Scan for the cell matching the given text and deliver its (x, y) coordinate at center. 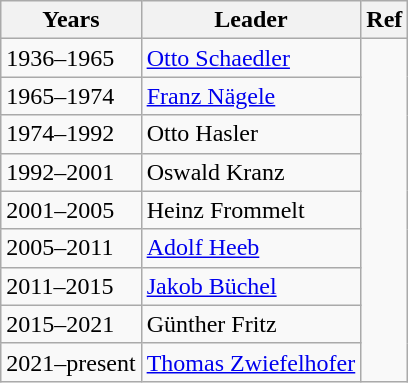
2011–2015 (71, 286)
Years (71, 20)
Günther Fritz (251, 324)
Adolf Heeb (251, 248)
Heinz Frommelt (251, 210)
Otto Schaedler (251, 58)
Jakob Büchel (251, 286)
2005–2011 (71, 248)
1992–2001 (71, 172)
2001–2005 (71, 210)
1936–1965 (71, 58)
1974–1992 (71, 134)
2015–2021 (71, 324)
Otto Hasler (251, 134)
Leader (251, 20)
Franz Nägele (251, 96)
Thomas Zwiefelhofer (251, 362)
Ref (384, 20)
Oswald Kranz (251, 172)
1965–1974 (71, 96)
2021–present (71, 362)
